Identify which cell holds the provided text, then report its (X, Y) central coordinate. 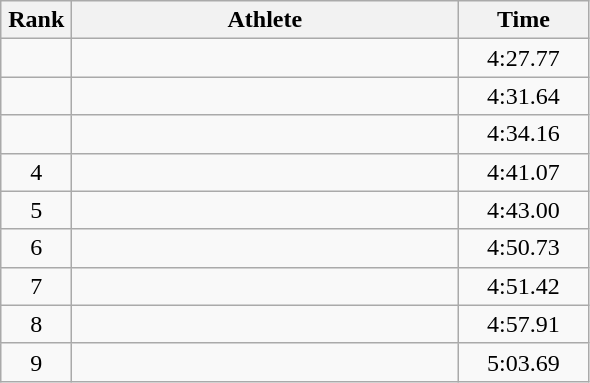
4:41.07 (524, 172)
4:27.77 (524, 58)
Rank (36, 20)
4 (36, 172)
4:57.91 (524, 324)
4:50.73 (524, 248)
4:43.00 (524, 210)
4:31.64 (524, 96)
6 (36, 248)
5 (36, 210)
8 (36, 324)
9 (36, 362)
Time (524, 20)
4:51.42 (524, 286)
Athlete (265, 20)
5:03.69 (524, 362)
7 (36, 286)
4:34.16 (524, 134)
